Extract the (x, y) coordinate from the center of the cell holding the provided text.  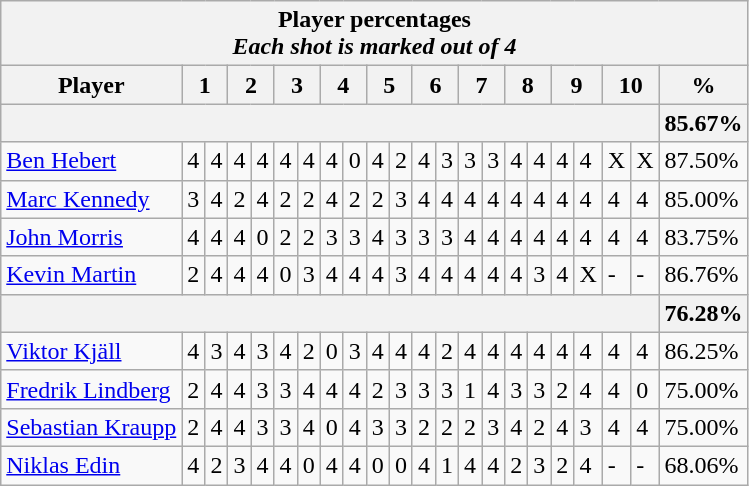
John Morris (92, 237)
68.06% (704, 465)
6 (435, 85)
87.50% (704, 161)
Niklas Edin (92, 465)
86.76% (704, 275)
Viktor Kjäll (92, 351)
Player percentages Each shot is marked out of 4 (374, 34)
8 (528, 85)
76.28% (704, 313)
5 (389, 85)
86.25% (704, 351)
Kevin Martin (92, 275)
85.00% (704, 199)
9 (576, 85)
Ben Hebert (92, 161)
7 (482, 85)
10 (630, 85)
Sebastian Kraupp (92, 427)
83.75% (704, 237)
Fredrik Lindberg (92, 389)
85.67% (704, 123)
% (704, 85)
Marc Kennedy (92, 199)
Player (92, 85)
